Return (x, y) of the center of cell containing provided text 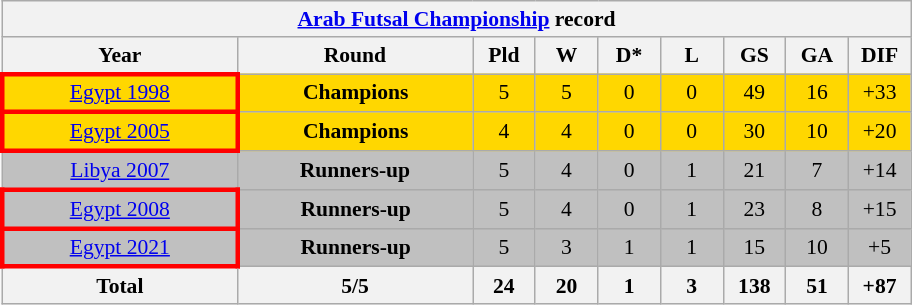
15 (754, 248)
GS (754, 56)
Round (354, 56)
Egypt 2021 (120, 248)
21 (754, 170)
Total (120, 286)
24 (504, 286)
7 (818, 170)
+20 (880, 132)
8 (818, 210)
GA (818, 56)
Egypt 2005 (120, 132)
20 (566, 286)
Egypt 2008 (120, 210)
Egypt 1998 (120, 94)
+87 (880, 286)
W (566, 56)
16 (818, 94)
23 (754, 210)
Pld (504, 56)
30 (754, 132)
138 (754, 286)
Year (120, 56)
51 (818, 286)
DIF (880, 56)
+5 (880, 248)
Arab Futsal Championship record (456, 19)
L (692, 56)
+33 (880, 94)
Libya 2007 (120, 170)
+15 (880, 210)
49 (754, 94)
5/5 (354, 286)
+14 (880, 170)
D* (630, 56)
